Detect which cell encompasses the target text, then output its [X, Y] center coordinate. 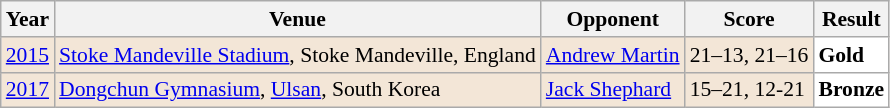
Opponent [613, 19]
Andrew Martin [613, 55]
Gold [851, 55]
2017 [28, 90]
Result [851, 19]
21–13, 21–16 [750, 55]
Stoke Mandeville Stadium, Stoke Mandeville, England [298, 55]
Dongchun Gymnasium, Ulsan, South Korea [298, 90]
Bronze [851, 90]
15–21, 12-21 [750, 90]
Venue [298, 19]
Score [750, 19]
Jack Shephard [613, 90]
Year [28, 19]
2015 [28, 55]
